Output the [X, Y] coordinate of the center of the cell containing the given text.  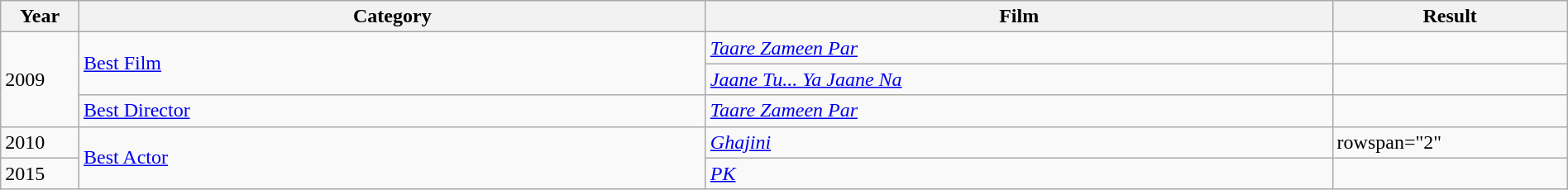
Year [40, 17]
Best Actor [392, 158]
PK [1019, 173]
Result [1450, 17]
2009 [40, 79]
rowspan="2" [1450, 142]
Best Film [392, 64]
Category [392, 17]
2010 [40, 142]
2015 [40, 173]
Ghajini [1019, 142]
Jaane Tu... Ya Jaane Na [1019, 79]
Film [1019, 17]
Best Director [392, 111]
